Find where the given text appears and provide that cell's center as [x, y] coordinate. 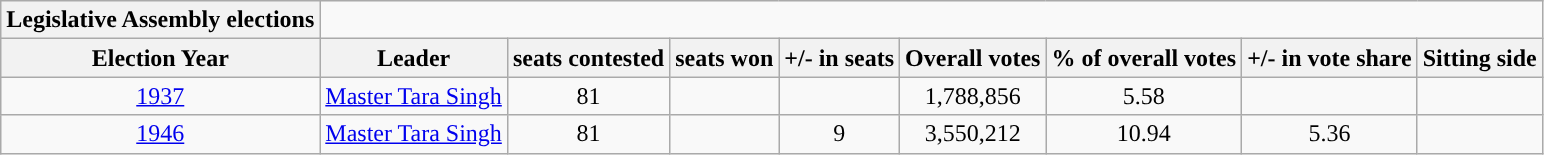
seats contested [588, 58]
5.36 [1330, 134]
9 [840, 134]
+/- in vote share [1330, 58]
5.58 [1144, 96]
Election Year [160, 58]
1937 [160, 96]
3,550,212 [973, 134]
Leader [414, 58]
Legislative Assembly elections [160, 20]
% of overall votes [1144, 58]
Overall votes [973, 58]
Sitting side [1480, 58]
10.94 [1144, 134]
+/- in seats [840, 58]
1,788,856 [973, 96]
1946 [160, 134]
seats won [724, 58]
